Capture the cell that displays the provided text and extract its [X, Y] central coordinate. 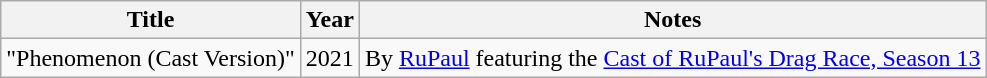
Title [151, 20]
Year [330, 20]
2021 [330, 58]
Notes [672, 20]
By RuPaul featuring the Cast of RuPaul's Drag Race, Season 13 [672, 58]
"Phenomenon (Cast Version)" [151, 58]
